Scan for the cell matching the given text and deliver its [x, y] coordinate at center. 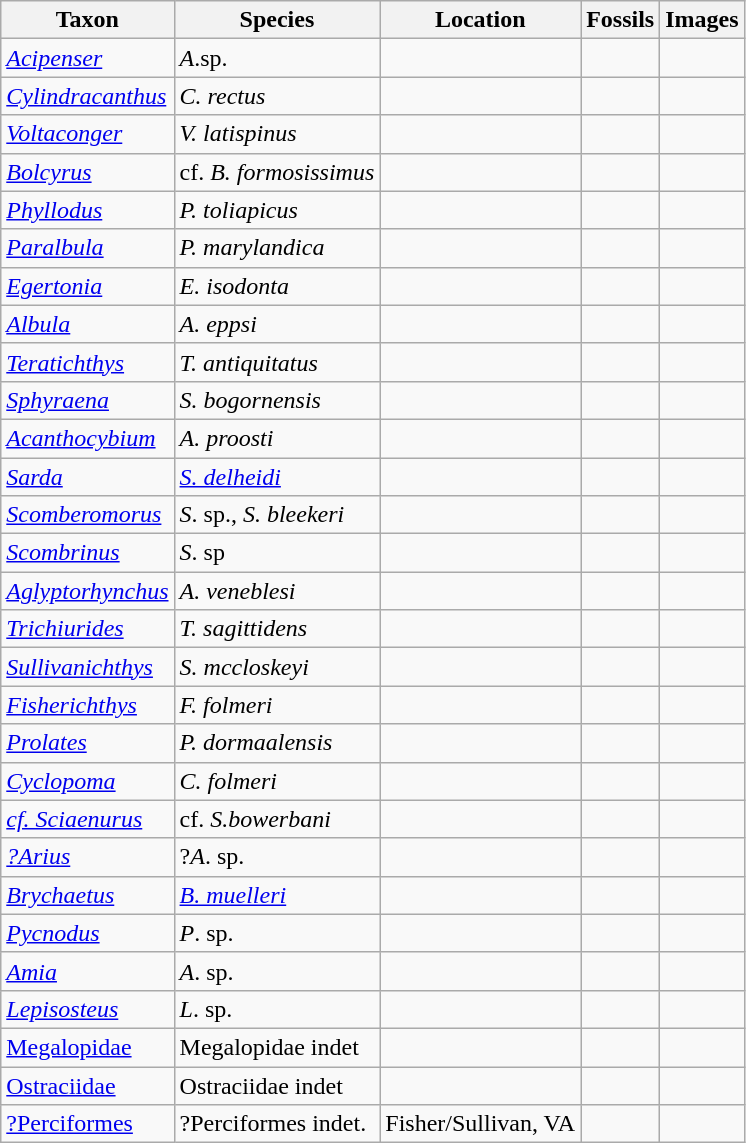
Fisher/Sullivan, VA [480, 1124]
P. sp. [277, 933]
Ostraciidae indet [277, 1085]
Phyllodus [88, 210]
Egertonia [88, 286]
Voltaconger [88, 134]
Megalopidae [88, 1047]
A. proosti [277, 438]
Images [702, 20]
P. dormaalensis [277, 743]
Cylindracanthus [88, 96]
S. sp., S. bleekeri [277, 515]
Fisherichthys [88, 705]
Acanthocybium [88, 438]
?Perciformes indet. [277, 1124]
A. eppsi [277, 324]
C. folmeri [277, 781]
Teratichthys [88, 362]
A.sp. [277, 58]
?Perciformes [88, 1124]
Sullivanichthys [88, 667]
Brychaetus [88, 895]
C. rectus [277, 96]
Scombrinus [88, 553]
Sphyraena [88, 400]
Prolates [88, 743]
?Arius [88, 857]
Bolcyrus [88, 172]
Albula [88, 324]
cf. B. formosissimus [277, 172]
Species [277, 20]
E. isodonta [277, 286]
Cyclopoma [88, 781]
Scomberomorus [88, 515]
A. sp. [277, 971]
cf. Sciaenurus [88, 819]
Taxon [88, 20]
cf. S.bowerbani [277, 819]
S. bogornensis [277, 400]
Aglyptorhynchus [88, 591]
Paralbula [88, 248]
S. mccloskeyi [277, 667]
Location [480, 20]
Trichiurides [88, 629]
P. marylandica [277, 248]
P. toliapicus [277, 210]
Fossils [620, 20]
Acipenser [88, 58]
T. sagittidens [277, 629]
S. sp [277, 553]
Pycnodus [88, 933]
T. antiquitatus [277, 362]
A. veneblesi [277, 591]
Ostraciidae [88, 1085]
?A. sp. [277, 857]
Megalopidae indet [277, 1047]
Lepisosteus [88, 1009]
B. muelleri [277, 895]
F. folmeri [277, 705]
Sarda [88, 477]
L. sp. [277, 1009]
S. delheidi [277, 477]
V. latispinus [277, 134]
Amia [88, 971]
